Pinpoint the cell where the given text exists, returning its [x, y] midpoint coordinate. 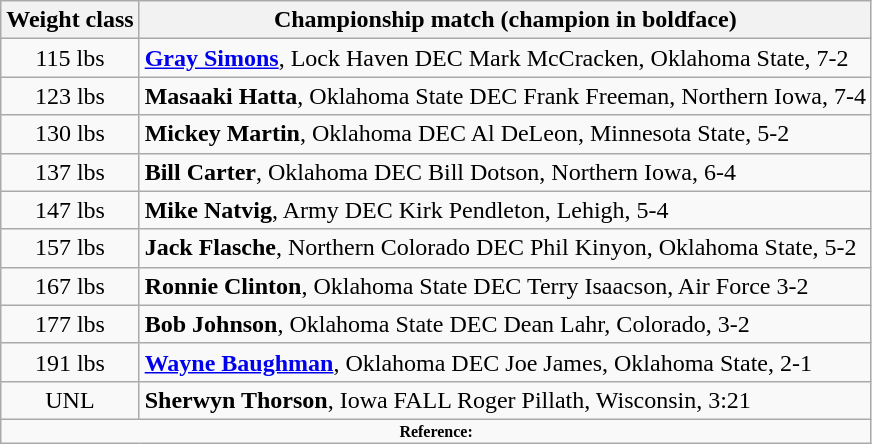
137 lbs [70, 172]
Masaaki Hatta, Oklahoma State DEC Frank Freeman, Northern Iowa, 7-4 [505, 96]
UNL [70, 400]
Bob Johnson, Oklahoma State DEC Dean Lahr, Colorado, 3-2 [505, 324]
Reference: [436, 431]
157 lbs [70, 248]
177 lbs [70, 324]
Wayne Baughman, Oklahoma DEC Joe James, Oklahoma State, 2-1 [505, 362]
Jack Flasche, Northern Colorado DEC Phil Kinyon, Oklahoma State, 5-2 [505, 248]
Mike Natvig, Army DEC Kirk Pendleton, Lehigh, 5-4 [505, 210]
115 lbs [70, 58]
Sherwyn Thorson, Iowa FALL Roger Pillath, Wisconsin, 3:21 [505, 400]
Mickey Martin, Oklahoma DEC Al DeLeon, Minnesota State, 5-2 [505, 134]
123 lbs [70, 96]
Bill Carter, Oklahoma DEC Bill Dotson, Northern Iowa, 6-4 [505, 172]
Gray Simons, Lock Haven DEC Mark McCracken, Oklahoma State, 7-2 [505, 58]
147 lbs [70, 210]
167 lbs [70, 286]
191 lbs [70, 362]
Ronnie Clinton, Oklahoma State DEC Terry Isaacson, Air Force 3-2 [505, 286]
Weight class [70, 20]
Championship match (champion in boldface) [505, 20]
130 lbs [70, 134]
